From the cell containing the given text, extract its center point as (X, Y) coordinate. 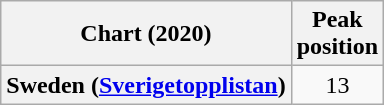
Sweden (Sverigetopplistan) (146, 85)
Peakposition (337, 34)
Chart (2020) (146, 34)
13 (337, 85)
